From the cell containing the given text, extract its center point as (x, y) coordinate. 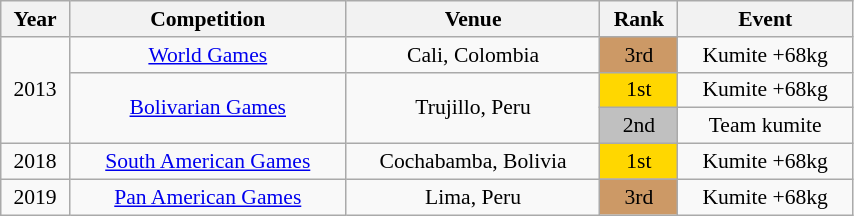
Pan American Games (208, 197)
Bolivarian Games (208, 108)
South American Games (208, 162)
Event (766, 19)
Cochabamba, Bolivia (473, 162)
Venue (473, 19)
2018 (36, 162)
2019 (36, 197)
Team kumite (766, 126)
Cali, Colombia (473, 55)
Year (36, 19)
2013 (36, 90)
2nd (639, 126)
World Games (208, 55)
Rank (639, 19)
Lima, Peru (473, 197)
Competition (208, 19)
Trujillo, Peru (473, 108)
